Return the (x, y) coordinate for the center point of the cell that contains the specified text.  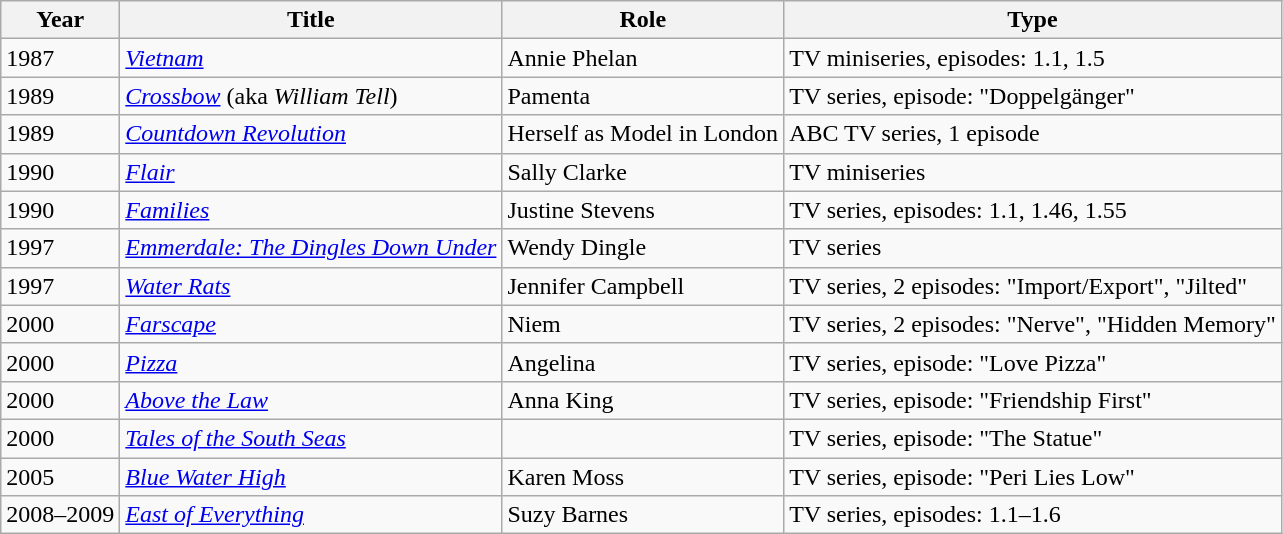
Jennifer Campbell (643, 286)
Farscape (311, 324)
Countdown Revolution (311, 134)
TV series, episode: "Love Pizza" (1033, 362)
Year (60, 20)
TV series (1033, 248)
Crossbow (aka William Tell) (311, 96)
Water Rats (311, 286)
TV miniseries (1033, 172)
TV series, episode: "Peri Lies Low" (1033, 477)
Tales of the South Seas (311, 438)
TV series, episodes: 1.1–1.6 (1033, 515)
TV miniseries, episodes: 1.1, 1.5 (1033, 58)
Angelina (643, 362)
Annie Phelan (643, 58)
TV series, episodes: 1.1, 1.46, 1.55 (1033, 210)
TV series, episode: "Friendship First" (1033, 400)
Justine Stevens (643, 210)
TV series, 2 episodes: "Nerve", "Hidden Memory" (1033, 324)
Emmerdale: The Dingles Down Under (311, 248)
ABC TV series, 1 episode (1033, 134)
Role (643, 20)
TV series, 2 episodes: "Import/Export", "Jilted" (1033, 286)
Anna King (643, 400)
Title (311, 20)
2008–2009 (60, 515)
1987 (60, 58)
Above the Law (311, 400)
TV series, episode: "The Statue" (1033, 438)
Pamenta (643, 96)
TV series, episode: "Doppelgänger" (1033, 96)
Herself as Model in London (643, 134)
2005 (60, 477)
Suzy Barnes (643, 515)
Wendy Dingle (643, 248)
Type (1033, 20)
Vietnam (311, 58)
East of Everything (311, 515)
Families (311, 210)
Flair (311, 172)
Sally Clarke (643, 172)
Pizza (311, 362)
Blue Water High (311, 477)
Karen Moss (643, 477)
Niem (643, 324)
